Find where the given text appears and provide that cell's center as [x, y] coordinate. 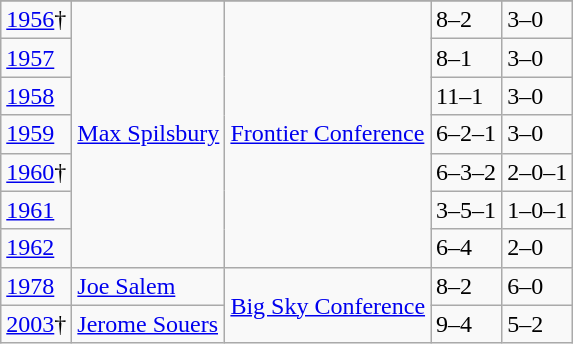
6–4 [466, 248]
1961 [36, 210]
6–0 [538, 286]
Jerome Souers [148, 324]
2003† [36, 324]
1956† [36, 20]
1978 [36, 286]
1–0–1 [538, 210]
Big Sky Conference [328, 305]
Frontier Conference [328, 134]
Joe Salem [148, 286]
1959 [36, 134]
Max Spilsbury [148, 134]
6–3–2 [466, 172]
5–2 [538, 324]
2–0–1 [538, 172]
3–5–1 [466, 210]
1957 [36, 58]
8–1 [466, 58]
1960† [36, 172]
11–1 [466, 96]
9–4 [466, 324]
1962 [36, 248]
1958 [36, 96]
2–0 [538, 248]
6–2–1 [466, 134]
